Locate the cell with the specified text and output its [x, y] center coordinate. 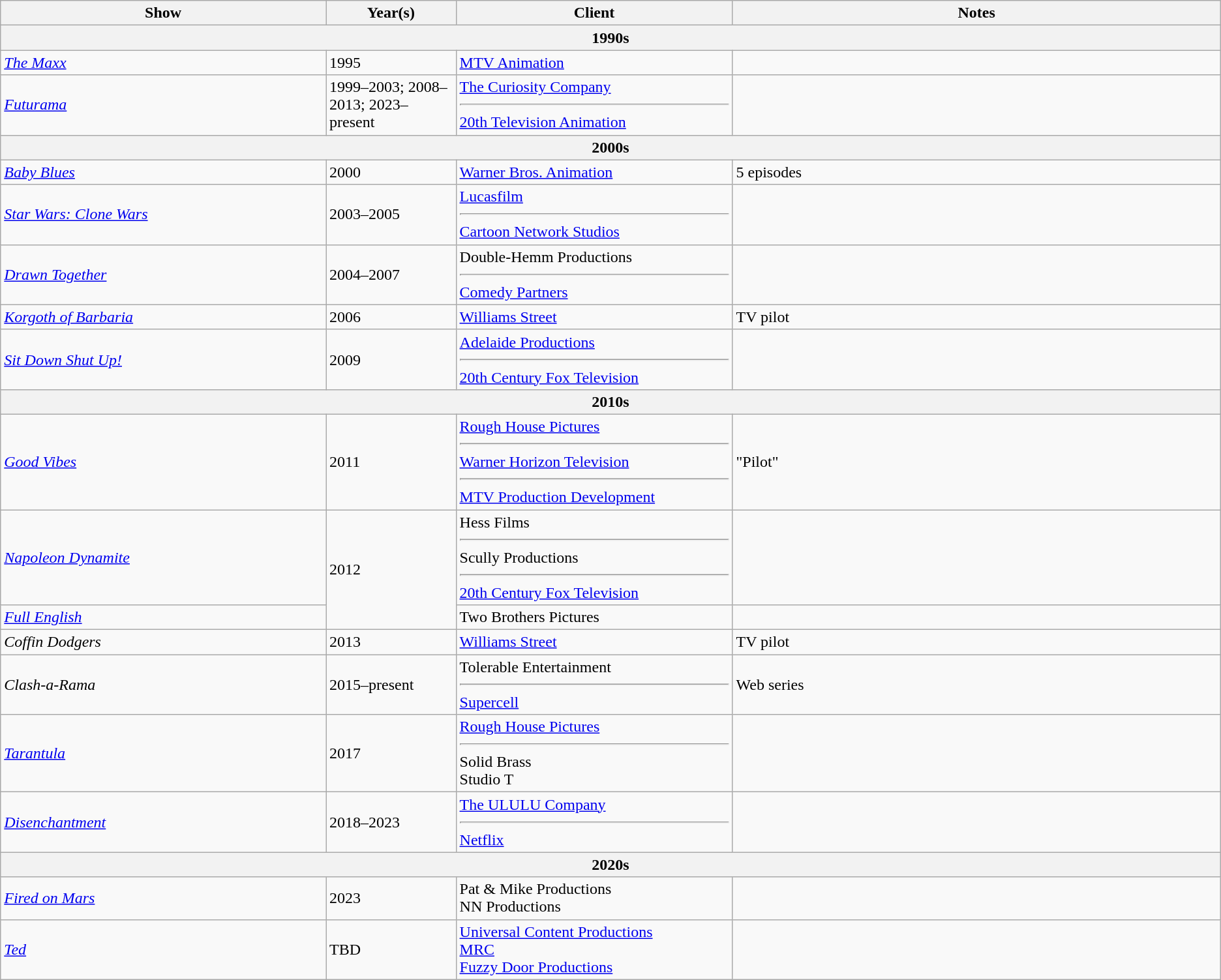
MTV Animation [594, 63]
Client [594, 13]
Rough House PicturesWarner Horizon TelevisionMTV Production Development [594, 462]
Web series [976, 685]
Fired on Mars [163, 898]
Rough House PicturesSolid BrassStudio T [594, 754]
Tolerable EntertainmentSupercell [594, 685]
Pat & Mike ProductionsNN Productions [594, 898]
Ted [163, 949]
Korgoth of Barbaria [163, 317]
2023 [391, 898]
LucasfilmCartoon Network Studios [594, 215]
The ULULU CompanyNetflix [594, 822]
Full English [163, 617]
"Pilot" [976, 462]
Futurama [163, 105]
Tarantula [163, 754]
2018–2023 [391, 822]
Warner Bros. Animation [594, 172]
Hess FilmsScully Productions20th Century Fox Television [594, 557]
Year(s) [391, 13]
Star Wars: Clone Wars [163, 215]
2000 [391, 172]
2011 [391, 462]
2013 [391, 642]
2020s [610, 865]
Notes [976, 13]
2006 [391, 317]
The Maxx [163, 63]
The Curiosity Company20th Television Animation [594, 105]
2012 [391, 570]
1999–2003; 2008–2013; 2023–present [391, 105]
1995 [391, 63]
Adelaide Productions20th Century Fox Television [594, 359]
Baby Blues [163, 172]
5 episodes [976, 172]
Two Brothers Pictures [594, 617]
2003–2005 [391, 215]
2015–present [391, 685]
Clash-a-Rama [163, 685]
Sit Down Shut Up! [163, 359]
1990s [610, 38]
2004–2007 [391, 275]
2010s [610, 402]
Disenchantment [163, 822]
Good Vibes [163, 462]
Double-Hemm ProductionsComedy Partners [594, 275]
Universal Content ProductionsMRCFuzzy Door Productions [594, 949]
Coffin Dodgers [163, 642]
2000s [610, 147]
Show [163, 13]
2017 [391, 754]
Drawn Together [163, 275]
TBD [391, 949]
Napoleon Dynamite [163, 557]
2009 [391, 359]
